For the text-containing cell, return its midpoint in (x, y) coordinate format. 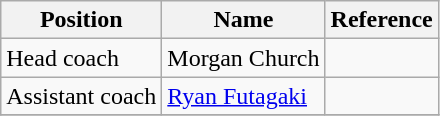
Name (244, 20)
Reference (382, 20)
Head coach (82, 58)
Morgan Church (244, 58)
Position (82, 20)
Ryan Futagaki (244, 96)
Assistant coach (82, 96)
